Identify which cell holds the provided text, then report its [x, y] central coordinate. 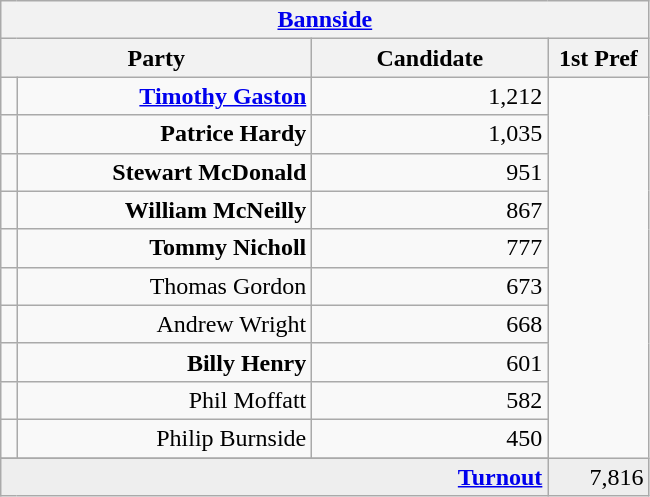
1,035 [430, 134]
Phil Moffatt [164, 400]
Philip Burnside [164, 438]
Turnout [274, 477]
Stewart McDonald [164, 172]
1,212 [430, 96]
Timothy Gaston [164, 96]
450 [430, 438]
582 [430, 400]
673 [430, 286]
William McNeilly [164, 210]
777 [430, 248]
Patrice Hardy [164, 134]
Billy Henry [164, 362]
1st Pref [598, 58]
951 [430, 172]
668 [430, 324]
Thomas Gordon [164, 286]
Candidate [430, 58]
Party [156, 58]
867 [430, 210]
Tommy Nicholl [164, 248]
Bannside [325, 20]
Andrew Wright [164, 324]
7,816 [598, 477]
601 [430, 362]
